Extract the (x, y) coordinate from the center of the cell holding the provided text.  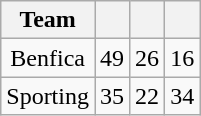
16 (182, 58)
Team (48, 20)
Benfica (48, 58)
Sporting (48, 96)
22 (148, 96)
35 (112, 96)
49 (112, 58)
34 (182, 96)
26 (148, 58)
